For the text-containing cell, return its midpoint in (X, Y) coordinate format. 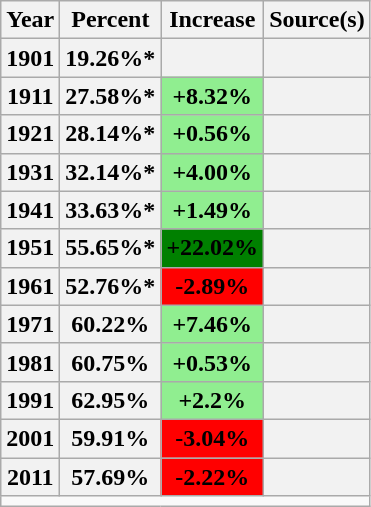
19.26%* (110, 58)
59.91% (110, 438)
55.65%* (110, 248)
1911 (30, 96)
1971 (30, 324)
60.75% (110, 362)
-2.22% (212, 477)
Percent (110, 20)
1951 (30, 248)
1931 (30, 172)
33.63%* (110, 210)
1981 (30, 362)
+1.49% (212, 210)
27.58%* (110, 96)
1961 (30, 286)
2001 (30, 438)
1921 (30, 134)
+0.53% (212, 362)
-3.04% (212, 438)
32.14%* (110, 172)
+7.46% (212, 324)
+8.32% (212, 96)
1901 (30, 58)
2011 (30, 477)
28.14%* (110, 134)
1941 (30, 210)
52.76%* (110, 286)
Year (30, 20)
1991 (30, 400)
+0.56% (212, 134)
+2.2% (212, 400)
57.69% (110, 477)
+22.02% (212, 248)
Source(s) (318, 20)
62.95% (110, 400)
60.22% (110, 324)
+4.00% (212, 172)
Increase (212, 20)
-2.89% (212, 286)
